Find where the given text appears and provide that cell's center as [x, y] coordinate. 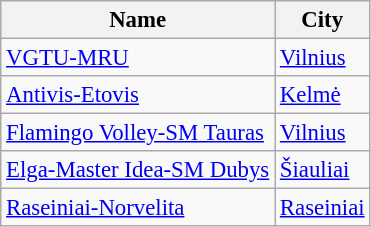
Antivis-Etovis [138, 95]
Kelmė [322, 95]
Šiauliai [322, 170]
VGTU-MRU [138, 58]
Raseiniai-Norvelita [138, 208]
Elga-Master Idea-SM Dubys [138, 170]
Raseiniai [322, 208]
City [322, 20]
Flamingo Volley-SM Tauras [138, 133]
Name [138, 20]
